Capture the cell that displays the provided text and extract its (X, Y) central coordinate. 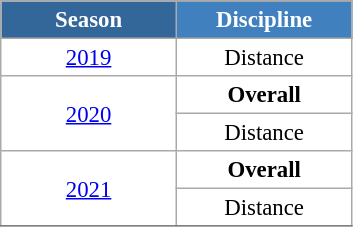
2020 (89, 114)
Discipline (264, 20)
2021 (89, 188)
Season (89, 20)
2019 (89, 58)
